Extract the [x, y] coordinate from the center of the cell holding the provided text.  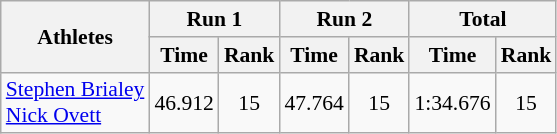
Run 2 [344, 19]
Run 1 [214, 19]
Athletes [76, 36]
47.764 [314, 102]
1:34.676 [452, 102]
Total [482, 19]
Stephen BrialeyNick Ovett [76, 102]
46.912 [184, 102]
